Identify which cell holds the provided text, then report its (x, y) central coordinate. 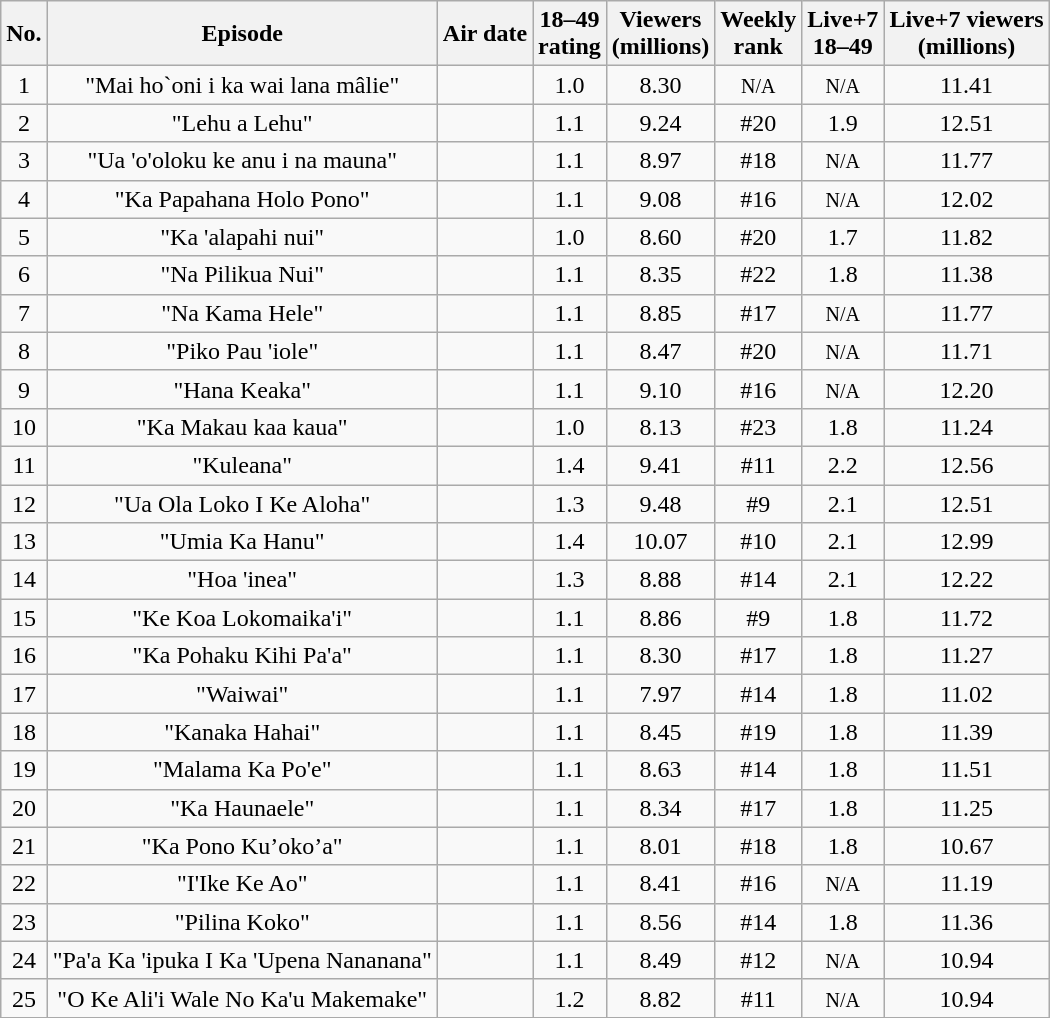
11.51 (966, 770)
11.19 (966, 884)
8.49 (660, 960)
8.85 (660, 313)
10.07 (660, 542)
"Pilina Koko" (242, 922)
12.02 (966, 199)
8.13 (660, 427)
"Mai ho`oni i ka wai lana mâlie" (242, 85)
"Umia Ka Hanu" (242, 542)
8 (24, 351)
8.82 (660, 998)
7.97 (660, 694)
1.7 (843, 237)
18–49rating (570, 34)
1.2 (570, 998)
9.48 (660, 503)
5 (24, 237)
8.35 (660, 275)
18 (24, 732)
"Kanaka Hahai" (242, 732)
9.10 (660, 389)
"Pa'a Ka 'ipuka I Ka 'Upena Nananana" (242, 960)
8.01 (660, 846)
"Ka Haunaele" (242, 808)
"Ua 'o'oloku ke anu i na mauna" (242, 161)
#12 (758, 960)
11.25 (966, 808)
15 (24, 618)
11.38 (966, 275)
11.72 (966, 618)
20 (24, 808)
"O Ke Ali'i Wale No Ka'u Makemake" (242, 998)
Live+718–49 (843, 34)
9.41 (660, 465)
2 (24, 123)
3 (24, 161)
"Piko Pau 'iole" (242, 351)
10 (24, 427)
"Malama Ka Po'e" (242, 770)
"Kuleana" (242, 465)
12.22 (966, 580)
9.24 (660, 123)
12.99 (966, 542)
8.41 (660, 884)
#19 (758, 732)
12.20 (966, 389)
9.08 (660, 199)
Viewers(millions) (660, 34)
8.63 (660, 770)
11.82 (966, 237)
Live+7 viewers(millions) (966, 34)
8.45 (660, 732)
"Ka 'alapahi nui" (242, 237)
1 (24, 85)
"Na Pilikua Nui" (242, 275)
8.86 (660, 618)
#10 (758, 542)
6 (24, 275)
4 (24, 199)
"Hoa 'inea" (242, 580)
21 (24, 846)
8.56 (660, 922)
2.2 (843, 465)
Air date (484, 34)
11.41 (966, 85)
8.60 (660, 237)
11 (24, 465)
"Lehu a Lehu" (242, 123)
"Ua Ola Loko I Ke Aloha" (242, 503)
"Waiwai" (242, 694)
"Ka Pohaku Kihi Pa'a" (242, 656)
23 (24, 922)
17 (24, 694)
#23 (758, 427)
10.67 (966, 846)
No. (24, 34)
22 (24, 884)
11.36 (966, 922)
13 (24, 542)
12.56 (966, 465)
14 (24, 580)
19 (24, 770)
8.47 (660, 351)
12 (24, 503)
#22 (758, 275)
1.9 (843, 123)
24 (24, 960)
8.34 (660, 808)
11.27 (966, 656)
Weeklyrank (758, 34)
"Ka Papahana Holo Pono" (242, 199)
"Ka Pono Ku’oko’a" (242, 846)
11.39 (966, 732)
"Ke Koa Lokomaika'i" (242, 618)
11.24 (966, 427)
Episode (242, 34)
16 (24, 656)
25 (24, 998)
"I'Ike Ke Ao" (242, 884)
9 (24, 389)
7 (24, 313)
8.88 (660, 580)
"Ka Makau kaa kaua" (242, 427)
"Hana Keaka" (242, 389)
"Na Kama Hele" (242, 313)
8.97 (660, 161)
11.71 (966, 351)
11.02 (966, 694)
